Provide the [x, y] coordinate of the cell's center where the given text is located.  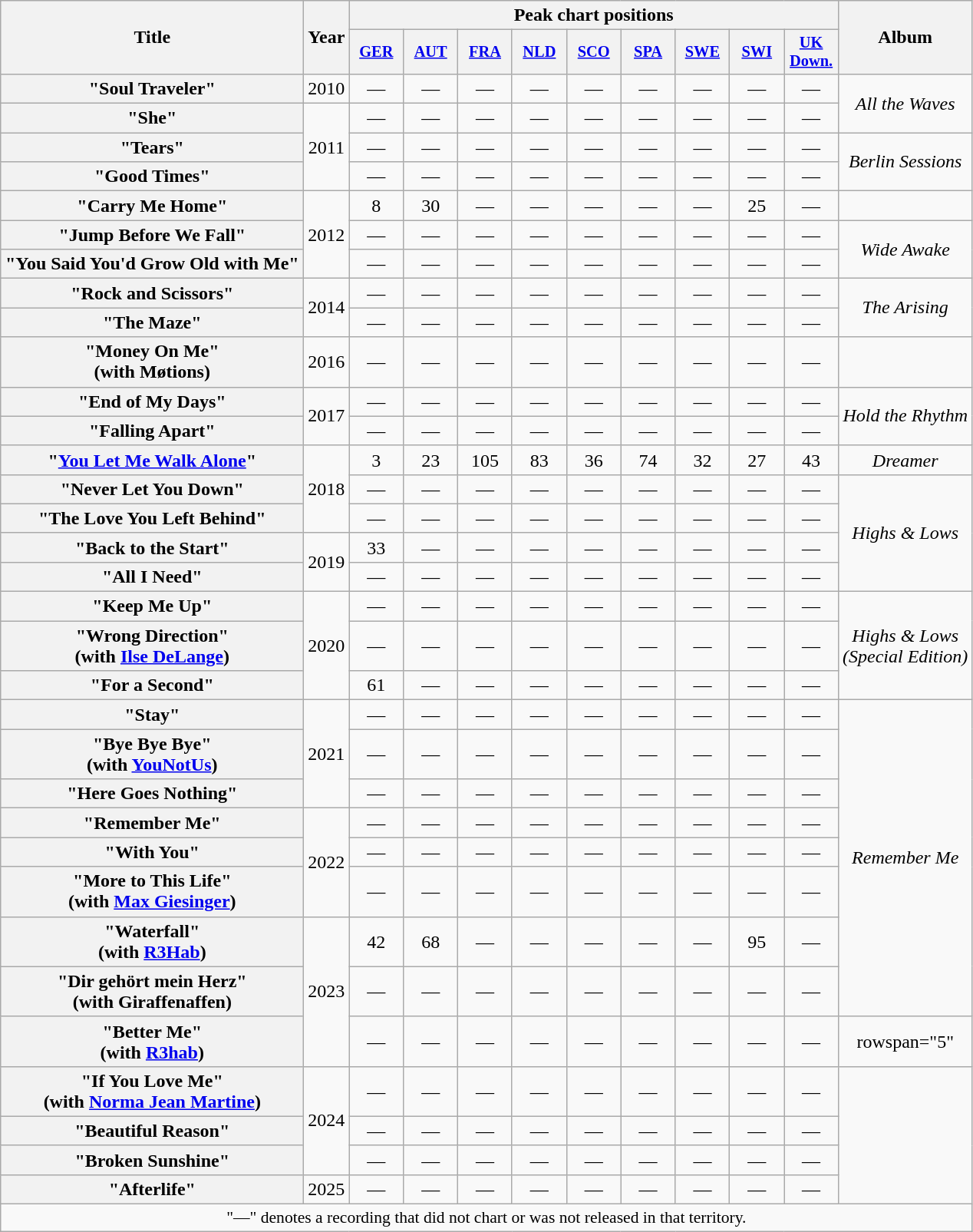
"With You" [152, 852]
"Money On Me"(with Møtions) [152, 362]
27 [757, 460]
"All I Need" [152, 576]
"Carry Me Home" [152, 206]
"You Said You'd Grow Old with Me" [152, 264]
Title [152, 38]
"Dir gehört mein Herz"(with Giraffenaffen) [152, 992]
SWI [757, 52]
NLD [539, 52]
2010 [327, 88]
30 [431, 206]
"Back to the Start" [152, 547]
74 [648, 460]
Dreamer [905, 460]
23 [431, 460]
Highs & Lows(Special Edition) [905, 646]
UKDown. [812, 52]
GER [376, 52]
"Here Goes Nothing" [152, 794]
2022 [327, 863]
"End of My Days" [152, 401]
"Broken Sunshine" [152, 1160]
2017 [327, 416]
42 [376, 941]
Wide Awake [905, 249]
AUT [431, 52]
All the Waves [905, 103]
"Better Me"(with R3hab) [152, 1041]
Highs & Lows [905, 533]
"You Let Me Walk Alone" [152, 460]
Year [327, 38]
SCO [594, 52]
"Good Times" [152, 177]
36 [594, 460]
"Never Let You Down" [152, 489]
25 [757, 206]
33 [376, 547]
"The Love You Left Behind" [152, 518]
2016 [327, 362]
2014 [327, 308]
"Jump Before We Fall" [152, 235]
rowspan="5" [905, 1041]
"Wrong Direction"(with Ilse DeLange) [152, 646]
32 [703, 460]
FRA [485, 52]
"Bye Bye Bye"(with YouNotUs) [152, 754]
68 [431, 941]
2011 [327, 147]
2019 [327, 562]
2021 [327, 754]
SPA [648, 52]
"The Maze" [152, 322]
83 [539, 460]
"Beautiful Reason" [152, 1131]
"Stay" [152, 715]
95 [757, 941]
"For a Second" [152, 685]
2024 [327, 1121]
Remember Me [905, 858]
"Falling Apart" [152, 431]
"Waterfall"(with R3Hab) [152, 941]
2012 [327, 235]
Berlin Sessions [905, 162]
3 [376, 460]
2020 [327, 646]
2023 [327, 992]
"Afterlife" [152, 1189]
2025 [327, 1189]
"Soul Traveler" [152, 88]
The Arising [905, 308]
Album [905, 38]
"Tears" [152, 147]
43 [812, 460]
2018 [327, 489]
61 [376, 685]
Peak chart positions [594, 15]
"Rock and Scissors" [152, 293]
SWE [703, 52]
Hold the Rhythm [905, 416]
"More to This Life"(with Max Giesinger) [152, 892]
"Keep Me Up" [152, 606]
"She" [152, 118]
"If You Love Me"(with Norma Jean Martine) [152, 1092]
"Remember Me" [152, 823]
8 [376, 206]
"—" denotes a recording that did not chart or was not released in that territory. [486, 1218]
105 [485, 460]
